Scan for the cell matching the given text and deliver its [x, y] coordinate at center. 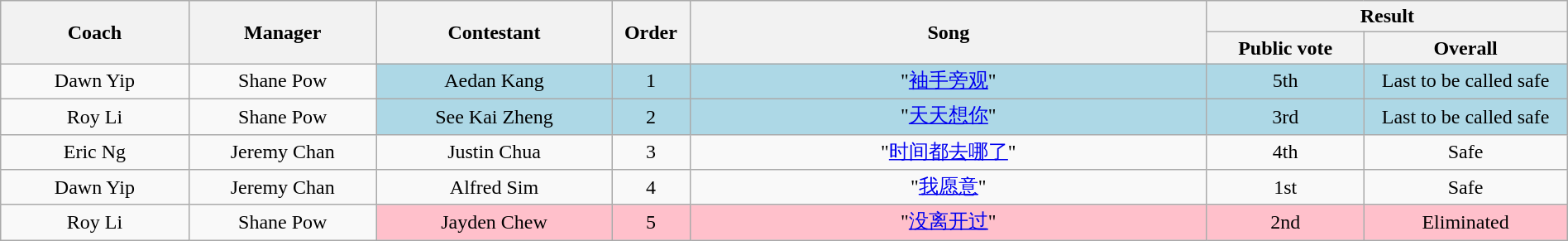
Coach [94, 32]
Manager [283, 32]
4 [652, 187]
3rd [1285, 116]
See Kai Zheng [494, 116]
Result [1387, 17]
Jayden Chew [494, 222]
4th [1285, 152]
2nd [1285, 222]
2 [652, 116]
Justin Chua [494, 152]
"没离开过" [948, 222]
5 [652, 222]
3 [652, 152]
5th [1285, 81]
"天天想你" [948, 116]
Public vote [1285, 48]
Song [948, 32]
"我愿意" [948, 187]
1 [652, 81]
1st [1285, 187]
Eric Ng [94, 152]
Overall [1465, 48]
Aedan Kang [494, 81]
"袖手旁观" [948, 81]
Eliminated [1465, 222]
Order [652, 32]
Contestant [494, 32]
"时间都去哪了" [948, 152]
Alfred Sim [494, 187]
